Locate the cell with the specified text and output its (X, Y) center coordinate. 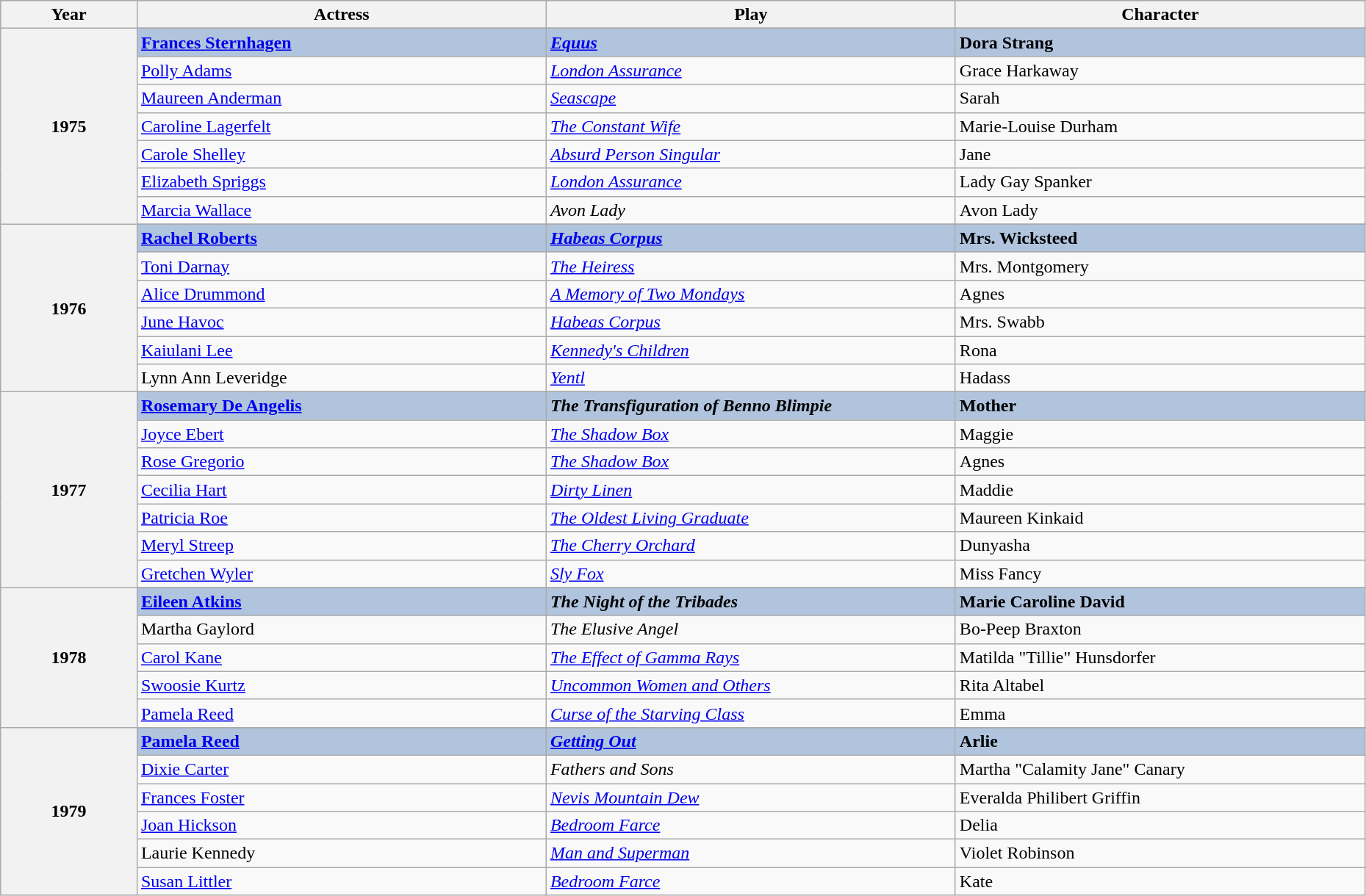
1978 (69, 657)
Miss Fancy (1160, 574)
Kennedy's Children (751, 350)
Rachel Roberts (341, 238)
Absurd Person Singular (751, 154)
Sly Fox (751, 574)
Violet Robinson (1160, 853)
Fathers and Sons (751, 769)
Sarah (1160, 98)
Carol Kane (341, 657)
Arlie (1160, 741)
Uncommon Women and Others (751, 685)
The Transfiguration of Benno Blimpie (751, 406)
Maureen Kinkaid (1160, 518)
Kaiulani Lee (341, 350)
The Constant Wife (751, 126)
Rose Gregorio (341, 462)
Toni Darnay (341, 266)
Dirty Linen (751, 490)
Susan Littler (341, 881)
Grace Harkaway (1160, 71)
Maggie (1160, 434)
Hadass (1160, 378)
Marcia Wallace (341, 210)
Kate (1160, 881)
Mother (1160, 406)
Nevis Mountain Dew (751, 797)
1977 (69, 490)
Matilda "Tillie" Hunsdorfer (1160, 657)
Rosemary De Angelis (341, 406)
Swoosie Kurtz (341, 685)
Mrs. Wicksteed (1160, 238)
Emma (1160, 713)
Cecilia Hart (341, 490)
Frances Foster (341, 797)
Play (751, 15)
Yentl (751, 378)
Alice Drummond (341, 294)
Jane (1160, 154)
Joyce Ebert (341, 434)
Martha Gaylord (341, 629)
The Effect of Gamma Rays (751, 657)
Marie-Louise Durham (1160, 126)
Equus (751, 43)
Polly Adams (341, 71)
Meryl Streep (341, 546)
Maddie (1160, 490)
June Havoc (341, 322)
Maureen Anderman (341, 98)
The Elusive Angel (751, 629)
The Oldest Living Graduate (751, 518)
Rita Altabel (1160, 685)
Mrs. Montgomery (1160, 266)
Marie Caroline David (1160, 601)
Martha "Calamity Jane" Canary (1160, 769)
1975 (69, 126)
Frances Sternhagen (341, 43)
Lynn Ann Leveridge (341, 378)
Year (69, 15)
Elizabeth Spriggs (341, 182)
The Cherry Orchard (751, 546)
Delia (1160, 825)
1979 (69, 811)
Eileen Atkins (341, 601)
Joan Hickson (341, 825)
Caroline Lagerfelt (341, 126)
Everalda Philibert Griffin (1160, 797)
A Memory of Two Mondays (751, 294)
1976 (69, 308)
Curse of the Starving Class (751, 713)
Rona (1160, 350)
Laurie Kennedy (341, 853)
Dora Strang (1160, 43)
Character (1160, 15)
Bo-Peep Braxton (1160, 629)
Actress (341, 15)
Dunyasha (1160, 546)
Gretchen Wyler (341, 574)
Seascape (751, 98)
The Heiress (751, 266)
Mrs. Swabb (1160, 322)
Getting Out (751, 741)
The Night of the Tribades (751, 601)
Carole Shelley (341, 154)
Lady Gay Spanker (1160, 182)
Patricia Roe (341, 518)
Dixie Carter (341, 769)
Man and Superman (751, 853)
